Detect which cell encompasses the target text, then output its (x, y) center coordinate. 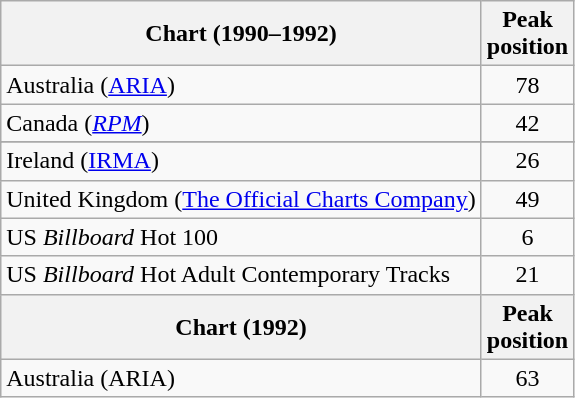
US Billboard Hot Adult Contemporary Tracks (242, 275)
Canada (RPM) (242, 123)
Chart (1992) (242, 326)
Chart (1990–1992) (242, 34)
Ireland (IRMA) (242, 161)
21 (527, 275)
6 (527, 237)
26 (527, 161)
US Billboard Hot 100 (242, 237)
United Kingdom (The Official Charts Company) (242, 199)
42 (527, 123)
49 (527, 199)
78 (527, 85)
63 (527, 378)
